Output the [X, Y] coordinate of the center of the cell containing the given text.  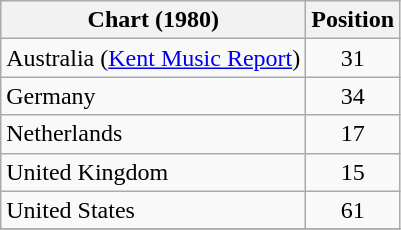
Chart (1980) [154, 20]
15 [353, 172]
Australia (Kent Music Report) [154, 58]
61 [353, 210]
United States [154, 210]
31 [353, 58]
Netherlands [154, 134]
34 [353, 96]
17 [353, 134]
United Kingdom [154, 172]
Germany [154, 96]
Position [353, 20]
